Capture the cell that displays the provided text and extract its [x, y] central coordinate. 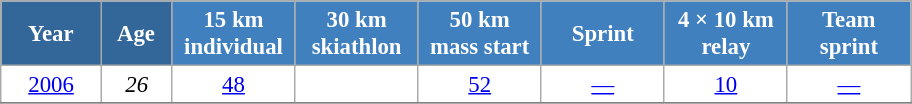
2006 [52, 85]
Sprint [602, 34]
Year [52, 34]
26 [136, 85]
4 × 10 km relay [726, 34]
Age [136, 34]
15 km individual [234, 34]
Team sprint [848, 34]
30 km skiathlon [356, 34]
10 [726, 85]
50 km mass start [480, 34]
52 [480, 85]
48 [234, 85]
